Find where the given text appears and provide that cell's center as [x, y] coordinate. 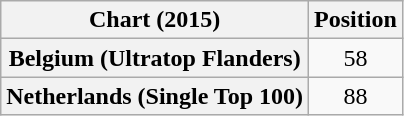
88 [356, 96]
Chart (2015) [155, 20]
58 [356, 58]
Netherlands (Single Top 100) [155, 96]
Position [356, 20]
Belgium (Ultratop Flanders) [155, 58]
